Pinpoint the cell where the given text exists, returning its [X, Y] midpoint coordinate. 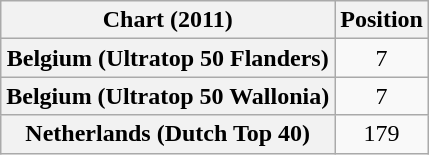
Netherlands (Dutch Top 40) [168, 134]
Position [382, 20]
Belgium (Ultratop 50 Wallonia) [168, 96]
179 [382, 134]
Chart (2011) [168, 20]
Belgium (Ultratop 50 Flanders) [168, 58]
